Find where the given text appears and provide that cell's center as (X, Y) coordinate. 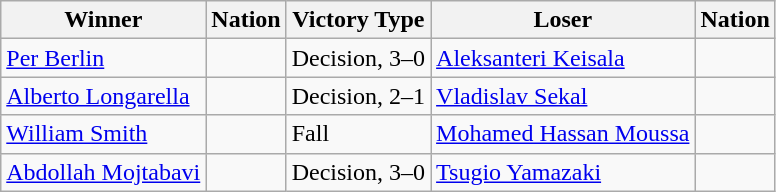
Victory Type (358, 20)
Tsugio Yamazaki (563, 172)
Fall (358, 134)
Winner (104, 20)
Vladislav Sekal (563, 96)
Per Berlin (104, 58)
Abdollah Mojtabavi (104, 172)
Loser (563, 20)
Mohamed Hassan Moussa (563, 134)
Alberto Longarella (104, 96)
William Smith (104, 134)
Aleksanteri Keisala (563, 58)
Decision, 2–1 (358, 96)
